Provide the (x, y) coordinate of the cell's center where the given text is located.  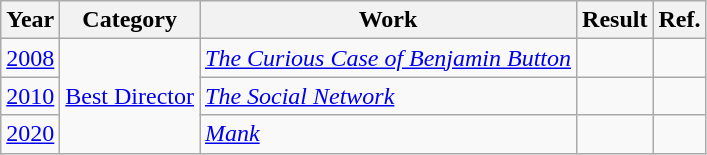
Work (388, 20)
2008 (30, 58)
Year (30, 20)
The Social Network (388, 96)
Best Director (130, 96)
Ref. (680, 20)
Category (130, 20)
2020 (30, 134)
Mank (388, 134)
Result (615, 20)
2010 (30, 96)
The Curious Case of Benjamin Button (388, 58)
